Capture the cell that displays the provided text and extract its [x, y] central coordinate. 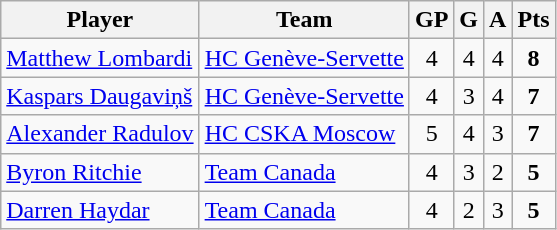
Matthew Lombardi [100, 58]
GP [431, 20]
Byron Ritchie [100, 172]
Pts [534, 20]
Darren Haydar [100, 210]
Player [100, 20]
Team [304, 20]
Alexander Radulov [100, 134]
G [469, 20]
Kaspars Daugaviņš [100, 96]
8 [534, 58]
A [498, 20]
HC CSKA Moscow [304, 134]
